Output the (X, Y) coordinate of the center of the cell containing the given text.  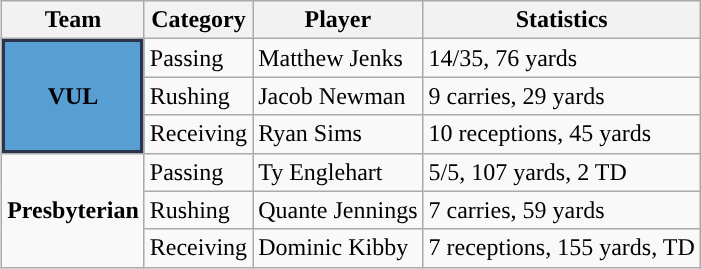
9 carries, 29 yards (562, 96)
10 receptions, 45 yards (562, 134)
Quante Jennings (338, 210)
7 receptions, 155 yards, TD (562, 248)
Statistics (562, 20)
7 carries, 59 yards (562, 210)
Ryan Sims (338, 134)
Presbyterian (74, 210)
Dominic Kibby (338, 248)
5/5, 107 yards, 2 TD (562, 172)
Ty Englehart (338, 172)
VUL (74, 96)
14/35, 76 yards (562, 58)
Player (338, 20)
Team (74, 20)
Jacob Newman (338, 96)
Category (198, 20)
Matthew Jenks (338, 58)
